Identify which cell holds the provided text, then report its (X, Y) central coordinate. 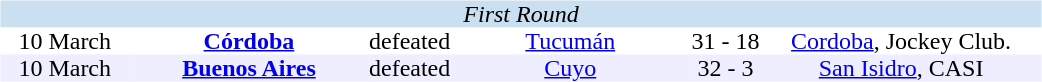
32 - 3 (725, 68)
31 - 18 (725, 42)
Buenos Aires (249, 68)
Cuyo (570, 68)
Tucumán (570, 42)
San Isidro, CASI (902, 68)
Cordoba, Jockey Club. (902, 42)
First Round (520, 14)
Córdoba (249, 42)
